Extract the [X, Y] coordinate from the center of the cell holding the provided text.  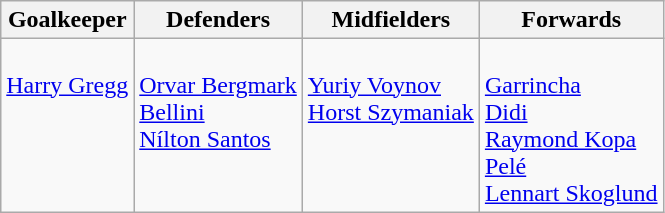
Defenders [218, 20]
Yuriy Voynov Horst Szymaniak [390, 126]
Garrincha Didi Raymond Kopa Pelé Lennart Skoglund [571, 126]
Orvar Bergmark Bellini Nílton Santos [218, 126]
Goalkeeper [68, 20]
Midfielders [390, 20]
Forwards [571, 20]
Harry Gregg [68, 126]
